Extract the (x, y) coordinate from the center of the cell holding the provided text.  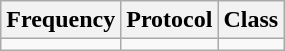
Protocol (170, 20)
Frequency (61, 20)
Class (251, 20)
